Provide the [x, y] coordinate of the cell's center where the given text is located.  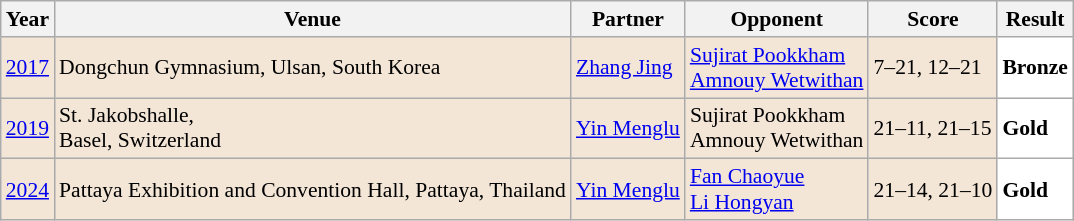
Opponent [777, 19]
Result [1035, 19]
2019 [28, 128]
Fan Chaoyue Li Hongyan [777, 190]
21–11, 21–15 [932, 128]
Partner [628, 19]
Venue [312, 19]
2017 [28, 68]
Year [28, 19]
21–14, 21–10 [932, 190]
Bronze [1035, 68]
Zhang Jing [628, 68]
7–21, 12–21 [932, 68]
St. Jakobshalle,Basel, Switzerland [312, 128]
Dongchun Gymnasium, Ulsan, South Korea [312, 68]
2024 [28, 190]
Score [932, 19]
Pattaya Exhibition and Convention Hall, Pattaya, Thailand [312, 190]
